Extract the (x, y) coordinate from the center of the cell holding the provided text.  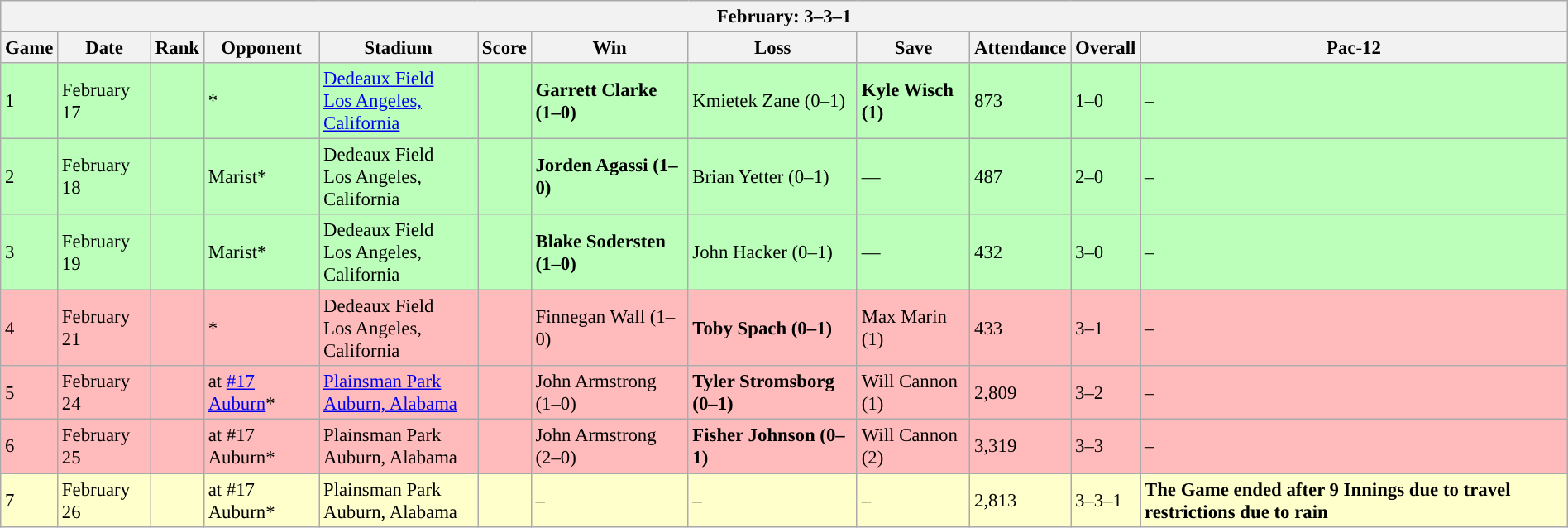
Brian Yetter (0–1) (772, 177)
Loss (772, 47)
Pac-12 (1355, 47)
Toby Spach (0–1) (772, 329)
Score (504, 47)
Opponent (261, 47)
February 24 (104, 392)
Tyler Stromsborg (0–1) (772, 392)
Will Cannon (1) (913, 392)
February 19 (104, 252)
1–0 (1106, 101)
1 (30, 101)
February: 3–3–1 (784, 17)
3 (30, 252)
433 (1021, 329)
John Armstrong (1–0) (610, 392)
4 (30, 329)
7 (30, 500)
487 (1021, 177)
February 18 (104, 177)
Win (610, 47)
2,809 (1021, 392)
February 26 (104, 500)
3–2 (1106, 392)
February 25 (104, 447)
The Game ended after 9 Innings due to travel restrictions due to rain (1355, 500)
3–0 (1106, 252)
Will Cannon (2) (913, 447)
2,813 (1021, 500)
2–0 (1106, 177)
3,319 (1021, 447)
6 (30, 447)
Date (104, 47)
3–3–1 (1106, 500)
Finnegan Wall (1–0) (610, 329)
Attendance (1021, 47)
Max Marin (1) (913, 329)
Jorden Agassi (1–0) (610, 177)
Stadium (399, 47)
Garrett Clarke (1–0) (610, 101)
873 (1021, 101)
Kyle Wisch (1) (913, 101)
Blake Sodersten (1–0) (610, 252)
3–1 (1106, 329)
Kmietek Zane (0–1) (772, 101)
3–3 (1106, 447)
432 (1021, 252)
John Hacker (0–1) (772, 252)
Save (913, 47)
5 (30, 392)
Game (30, 47)
February 21 (104, 329)
Rank (178, 47)
February 17 (104, 101)
John Armstrong (2–0) (610, 447)
2 (30, 177)
Overall (1106, 47)
Fisher Johnson (0–1) (772, 447)
